Determine the (x, y) coordinate at the center of the cell enclosing the given text.  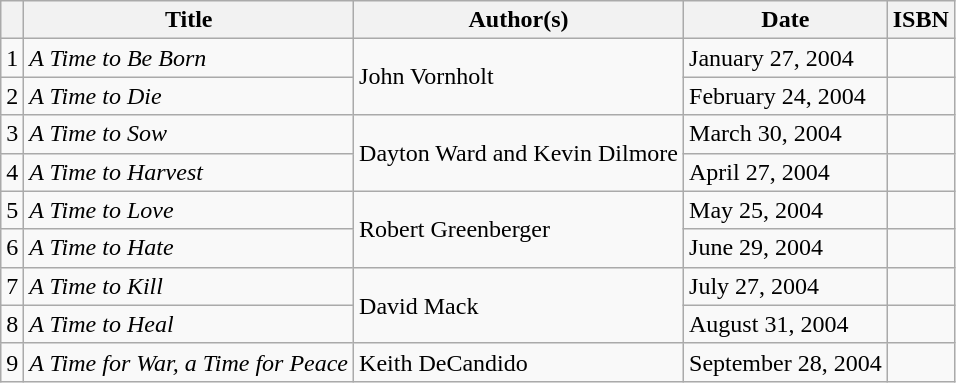
David Mack (519, 305)
Title (189, 20)
September 28, 2004 (786, 362)
1 (12, 58)
May 25, 2004 (786, 210)
A Time to Be Born (189, 58)
A Time to Kill (189, 286)
7 (12, 286)
Dayton Ward and Kevin Dilmore (519, 153)
Keith DeCandido (519, 362)
February 24, 2004 (786, 96)
August 31, 2004 (786, 324)
June 29, 2004 (786, 248)
Robert Greenberger (519, 229)
July 27, 2004 (786, 286)
A Time to Love (189, 210)
3 (12, 134)
9 (12, 362)
John Vornholt (519, 77)
A Time to Die (189, 96)
4 (12, 172)
ISBN (920, 20)
A Time to Harvest (189, 172)
A Time to Sow (189, 134)
A Time to Hate (189, 248)
2 (12, 96)
January 27, 2004 (786, 58)
A Time for War, a Time for Peace (189, 362)
6 (12, 248)
March 30, 2004 (786, 134)
Author(s) (519, 20)
8 (12, 324)
5 (12, 210)
A Time to Heal (189, 324)
Date (786, 20)
April 27, 2004 (786, 172)
